Capture the cell that displays the provided text and extract its (x, y) central coordinate. 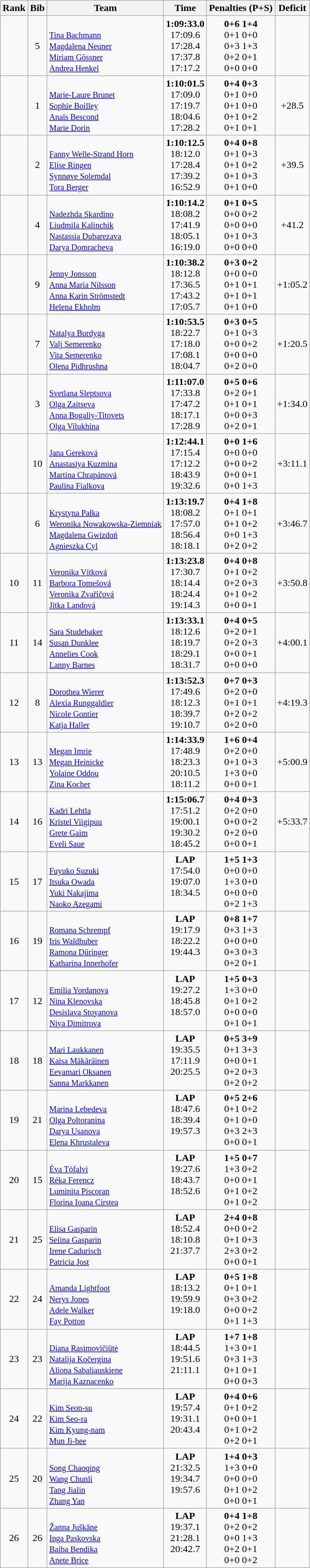
Diana RasimovičiūtėNatalija KočerginaAliona SabaliauskieneMarija Kaznacenko (106, 1359)
+28.5 (292, 105)
Sara StudebakerSusan DunkleeAnnelies CookLanny Barnes (106, 642)
Bib (38, 8)
+41.2 (292, 225)
LAP18:52.418:10.821:37.7 (185, 1239)
0+0 1+60+0 0+00+0 0+20+0 0+10+0 1+3 (240, 463)
Kim Seon-suKim Seo-raKim Kyung-namMun Ji-hee (106, 1418)
1:11:07.017:33.817:47.218:17.117:28.9 (185, 404)
LAP19:27.618:43.718:52.6 (185, 1180)
3 (38, 404)
2 (38, 165)
Elisa GasparinSelina GasparinIrene CadurischPatricia Jost (106, 1239)
0+7 0+30+2 0+00+1 0+10+2 0+20+2 0+0 (240, 702)
Amanda LightfootNerys JonesAdele WalkerFay Potton (106, 1299)
1:09:33.017:09.617:28.417:37.817:17.2 (185, 46)
Jenny JonssonAnna Maria NilssonAnna Karin StrömstedtHelena Ekholm (106, 284)
+1:05.2 (292, 284)
1:13:19.718:08.217:57.018:56.418:18.1 (185, 523)
0+5 0+60+2 0+10+1 0+10+0 0+30+2 0+1 (240, 404)
0+3 0+20+0 0+00+1 0+10+1 0+10+1 0+0 (240, 284)
9 (38, 284)
Romana SchrempfIris WaldhuberRamona DüringerKatharina Innerhofer (106, 941)
8 (38, 702)
+39.5 (292, 165)
Deficit (292, 8)
LAP21:32.519:34.719:57.6 (185, 1478)
0+5 2+60+1 0+20+1 0+00+3 2+30+0 0+1 (240, 1120)
7 (38, 344)
6 (38, 523)
1:10:38.218:12.817:36.517:43.217:05.7 (185, 284)
0+6 1+40+1 0+00+3 1+30+2 0+10+0 0+0 (240, 46)
1:10:53.518:22.717:18.017:08.118:04.7 (185, 344)
0+4 0+30+1 0+00+1 0+00+1 0+20+1 0+1 (240, 105)
2+4 0+80+0 0+20+1 0+32+3 0+20+0 0+1 (240, 1239)
+5:33.7 (292, 822)
Fanny Welle-Strand HornElise RingenSynnøve SolemdalTora Berger (106, 165)
Marina LebedevaOlga PoltoraninaDarya UsanovaElena Khrustaleva (106, 1120)
Nadezhda SkardinoLiudmila KalinchikNastassia DubarezavaDarya Domracheva (106, 225)
+5:00.9 (292, 762)
1:13:23.817:30.718:14.418:24.419:14.3 (185, 583)
Éva TófalviRéka FerenczLuminita PiscoranFlorina Ioana Cirstea (106, 1180)
1:13:52.317:49.618:12.318:39.719:10.7 (185, 702)
LAP18:47.618:39.419:57.3 (185, 1120)
Dorothea WiererAlexia RunggaldierNicole GontierKatja Haller (106, 702)
0+4 0+50+2 0+10+2 0+30+0 0+10+0 0+0 (240, 642)
1:15:06.717:51.219:00.119:30.218:45.2 (185, 822)
1:10:01.517:09.017:19.718:04.617:28.2 (185, 105)
+1:20.5 (292, 344)
Žanna JuškāneInga PaskovskaBaiba BendikaAnete Brice (106, 1538)
Fuyuko SuzukiItsuka OwadaYuki NakajimaNaoko Azegami (106, 881)
LAP17:54.019:07.018:34.5 (185, 881)
Marie-Laure BrunetSophie BoilleyAnaïs BescondMarie Dorin (106, 105)
Tina BachmannMagdalena NeunerMiriam GössnerAndrea Henkel (106, 46)
Mari LaukkanenKaisa MäkäräinenEevamari OksanenSanna Markkanen (106, 1060)
LAP19:27.218:45.818:57.0 (185, 1001)
Rank (14, 8)
1:13:33.118:12.618:19.718:29.118:31.7 (185, 642)
1+5 0+71+3 0+20+0 0+10+1 0+20+1 0+2 (240, 1180)
+3:11.1 (292, 463)
0+5 3+90+1 3+30+0 0+10+2 0+30+2 0+2 (240, 1060)
LAP19:37.121:28.120:42.7 (185, 1538)
1+7 1+81+3 0+10+3 1+30+1 0+10+0 0+3 (240, 1359)
1 (38, 105)
5 (38, 46)
Team (106, 8)
+1:34.0 (292, 404)
Megan ImrieMegan HeinickeYolaine OddouZina Kocher (106, 762)
Svetlana SleptsovaOlga ZaitsevaAnna Bogaliy-TitovetsOlga Vilukhina (106, 404)
Krystyna PałkaWeronika Nowakowska-ZiemniakMagdalena GwizdońAgnieszka Cyl (106, 523)
LAP19:57.419:31.120:43.4 (185, 1418)
Kadri LehtlaKristel ViigipuuGrete GaimEveli Saue (106, 822)
Penalties (P+S) (240, 8)
0+4 1+80+1 0+10+1 0+20+0 1+30+2 0+2 (240, 523)
1+5 0+31+3 0+00+1 0+20+0 0+00+1 0+1 (240, 1001)
LAP19:17.918:22.219:44.3 (185, 941)
+3:46.7 (292, 523)
Emilia YordanovaNina KlenovskaDesislava StoyanovaNiya Dimitrova (106, 1001)
+4:00.1 (292, 642)
0+8 1+70+3 1+30+0 0+00+3 0+30+2 0+1 (240, 941)
0+1 0+50+0 0+20+0 0+00+1 0+30+0 0+0 (240, 225)
LAP19:35.517:11.920:25.5 (185, 1060)
0+3 0+50+1 0+30+0 0+20+0 0+00+2 0+0 (240, 344)
Jana GerekováAnastasiya KuzminaMartina ChrapánováPaulina Fialkova (106, 463)
Natalya BurdygaValj SemerenkoVita SemerenkoOlena Pidhrushna (106, 344)
LAP18:44.519:51.621:11.1 (185, 1359)
0+4 0+80+1 0+20+2 0+30+1 0+20+0 0+1 (240, 583)
1+5 1+30+0 0+01+3 0+00+0 0+00+2 1+3 (240, 881)
0+4 0+60+1 0+20+0 0+10+1 0+20+2 0+1 (240, 1418)
1:14:33.917:48.918:23.320:10.518:11.2 (185, 762)
1:12:44.117:15.417:12.218:43.919:32.6 (185, 463)
1+4 0+31+3 0+00+0 0+00+1 0+20+0 0+1 (240, 1478)
1+6 0+40+2 0+00+1 0+31+3 0+00+0 0+1 (240, 762)
1:10:12.518:12.017:28.417:39.216:52.9 (185, 165)
+4:19.3 (292, 702)
0+5 1+80+1 0+10+3 0+20+0 0+20+1 1+3 (240, 1299)
0+4 0+80+1 0+30+1 0+20+1 0+30+1 0+0 (240, 165)
4 (38, 225)
Song ChaoqingWang ChunliTang JialinZhang Yan (106, 1478)
LAP18:13.219:59.919:18.0 (185, 1299)
Veronika VítkováBarbora TomešováVeronika ZvařičováJitka Landová (106, 583)
1:10:14.218:08.217:41.918:05.116:19.0 (185, 225)
+3:50.8 (292, 583)
0+4 1+80+2 0+20+0 1+30+2 0+10+0 0+2 (240, 1538)
0+4 0+30+2 0+00+0 0+20+2 0+00+0 0+1 (240, 822)
Time (185, 8)
